Extract the [X, Y] coordinate from the center of the cell holding the provided text.  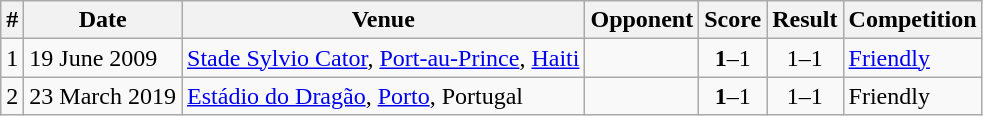
19 June 2009 [103, 58]
1 [12, 58]
Venue [384, 20]
Opponent [642, 20]
# [12, 20]
Stade Sylvio Cator, Port-au-Prince, Haiti [384, 58]
Score [733, 20]
Date [103, 20]
Competition [912, 20]
Estádio do Dragão, Porto, Portugal [384, 96]
2 [12, 96]
Result [805, 20]
23 March 2019 [103, 96]
